Return the (X, Y) coordinate for the center point of the cell that contains the specified text.  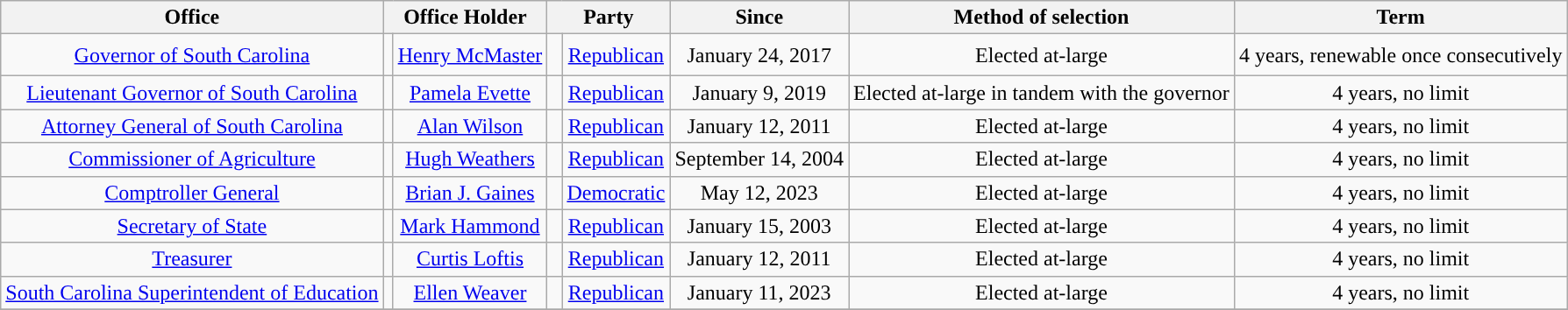
Ellen Weaver (470, 292)
January 15, 2003 (759, 226)
Democratic (616, 193)
Comptroller General (192, 193)
Henry McMaster (470, 55)
Term (1401, 18)
Since (759, 18)
May 12, 2023 (759, 193)
Office Holder (465, 18)
Brian J. Gaines (470, 193)
Curtis Loftis (470, 259)
January 24, 2017 (759, 55)
Method of selection (1042, 18)
Commissioner of Agriculture (192, 159)
Governor of South Carolina (192, 55)
Lieutenant Governor of South Carolina (192, 93)
Mark Hammond (470, 226)
Party (609, 18)
Office (192, 18)
4 years, renewable once consecutively (1401, 55)
Elected at-large in tandem with the governor (1042, 93)
South Carolina Superintendent of Education (192, 292)
January 9, 2019 (759, 93)
Alan Wilson (470, 126)
Pamela Evette (470, 93)
Treasurer (192, 259)
January 11, 2023 (759, 292)
Attorney General of South Carolina (192, 126)
September 14, 2004 (759, 159)
Secretary of State (192, 226)
Hugh Weathers (470, 159)
